Output the (X, Y) coordinate of the center of the cell containing the given text.  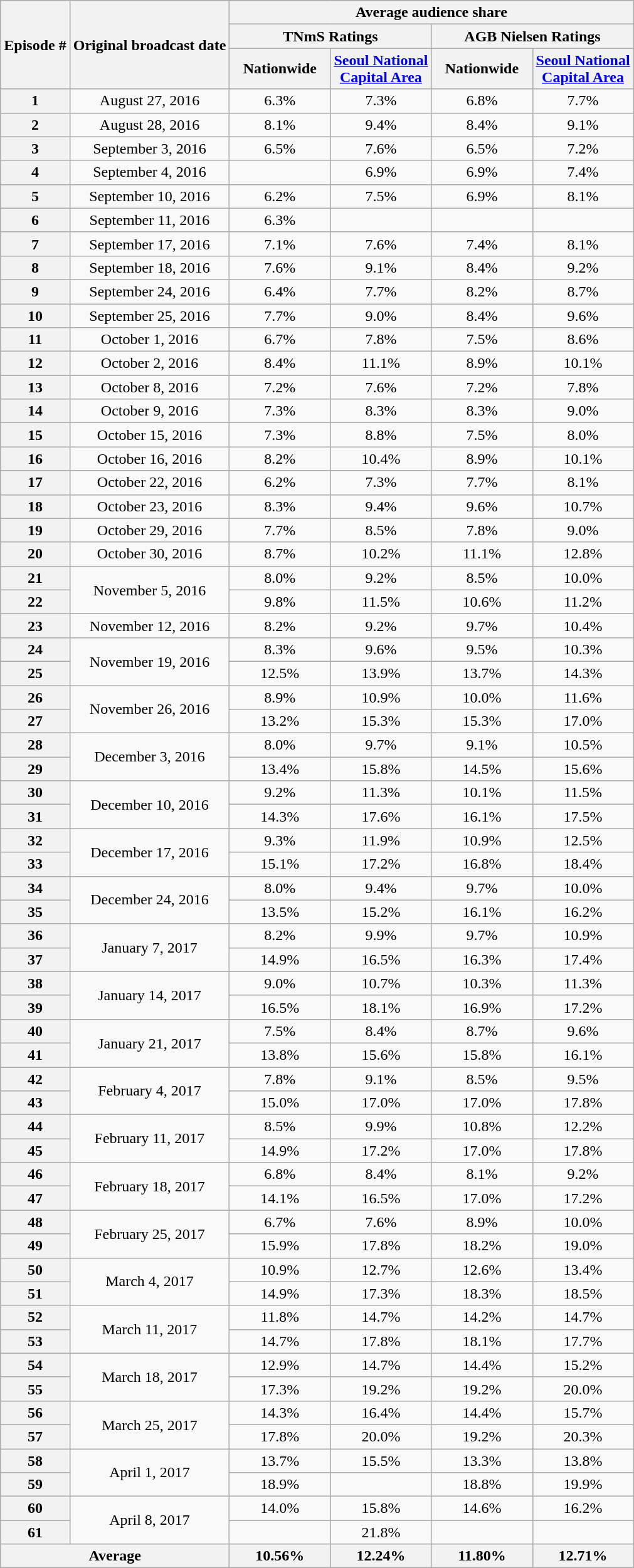
15 (35, 435)
9 (35, 291)
61 (35, 1532)
37 (35, 959)
March 11, 2017 (149, 1329)
38 (35, 983)
6.4% (280, 291)
7.1% (280, 244)
51 (35, 1294)
18.8% (482, 1485)
13.3% (482, 1461)
56 (35, 1413)
January 7, 2017 (149, 948)
12.9% (280, 1365)
January 14, 2017 (149, 995)
14.5% (482, 769)
35 (35, 912)
25 (35, 673)
Episode # (35, 45)
40 (35, 1031)
59 (35, 1485)
October 16, 2016 (149, 459)
October 29, 2016 (149, 530)
16.9% (482, 1007)
September 10, 2016 (149, 196)
14 (35, 411)
15.1% (280, 864)
March 4, 2017 (149, 1282)
9.8% (280, 602)
October 9, 2016 (149, 411)
12.8% (583, 554)
2 (35, 125)
17.7% (583, 1341)
4 (35, 172)
41 (35, 1055)
13.9% (381, 673)
10 (35, 315)
10.56% (280, 1556)
14.2% (482, 1317)
10.2% (381, 554)
49 (35, 1246)
August 28, 2016 (149, 125)
53 (35, 1341)
January 21, 2017 (149, 1043)
18.9% (280, 1485)
28 (35, 745)
November 5, 2016 (149, 590)
October 30, 2016 (149, 554)
12.6% (482, 1270)
September 11, 2016 (149, 220)
14.0% (280, 1508)
December 24, 2016 (149, 900)
September 17, 2016 (149, 244)
29 (35, 769)
11.2% (583, 602)
10.6% (482, 602)
14.1% (280, 1198)
17.4% (583, 959)
11.80% (482, 1556)
22 (35, 602)
34 (35, 888)
18.5% (583, 1294)
February 4, 2017 (149, 1090)
42 (35, 1079)
11.9% (381, 840)
5 (35, 196)
8 (35, 268)
December 10, 2016 (149, 805)
February 25, 2017 (149, 1234)
13.5% (280, 912)
Average audience share (431, 13)
47 (35, 1198)
12.2% (583, 1127)
11.8% (280, 1317)
December 17, 2016 (149, 852)
3 (35, 149)
Average (115, 1556)
24 (35, 649)
November 12, 2016 (149, 625)
9.3% (280, 840)
33 (35, 864)
April 8, 2017 (149, 1520)
23 (35, 625)
March 25, 2017 (149, 1424)
19 (35, 530)
10.8% (482, 1127)
54 (35, 1365)
September 4, 2016 (149, 172)
10.5% (583, 745)
50 (35, 1270)
September 3, 2016 (149, 149)
15.0% (280, 1103)
17.6% (381, 817)
30 (35, 793)
13 (35, 387)
21.8% (381, 1532)
11 (35, 340)
11.6% (583, 698)
14.6% (482, 1508)
16.8% (482, 864)
October 8, 2016 (149, 387)
7 (35, 244)
September 25, 2016 (149, 315)
27 (35, 721)
August 27, 2016 (149, 101)
26 (35, 698)
AGB Nielsen Ratings (532, 36)
15.9% (280, 1246)
58 (35, 1461)
16.4% (381, 1413)
December 3, 2016 (149, 757)
October 2, 2016 (149, 363)
15.7% (583, 1413)
12.7% (381, 1270)
46 (35, 1174)
March 18, 2017 (149, 1377)
12.71% (583, 1556)
October 1, 2016 (149, 340)
21 (35, 578)
8.6% (583, 340)
October 22, 2016 (149, 483)
60 (35, 1508)
31 (35, 817)
18.4% (583, 864)
16.3% (482, 959)
17 (35, 483)
November 19, 2016 (149, 661)
September 18, 2016 (149, 268)
17.5% (583, 817)
1 (35, 101)
13.2% (280, 721)
52 (35, 1317)
45 (35, 1151)
19.9% (583, 1485)
November 26, 2016 (149, 709)
8.8% (381, 435)
April 1, 2017 (149, 1473)
48 (35, 1222)
44 (35, 1127)
55 (35, 1389)
57 (35, 1436)
18.3% (482, 1294)
36 (35, 936)
20 (35, 554)
20.3% (583, 1436)
Original broadcast date (149, 45)
6 (35, 220)
18 (35, 506)
12 (35, 363)
September 24, 2016 (149, 291)
32 (35, 840)
October 23, 2016 (149, 506)
39 (35, 1007)
February 11, 2017 (149, 1139)
43 (35, 1103)
October 15, 2016 (149, 435)
16 (35, 459)
18.2% (482, 1246)
15.5% (381, 1461)
12.24% (381, 1556)
19.0% (583, 1246)
TNmS Ratings (330, 36)
February 18, 2017 (149, 1186)
